Capture the cell that displays the provided text and extract its [X, Y] central coordinate. 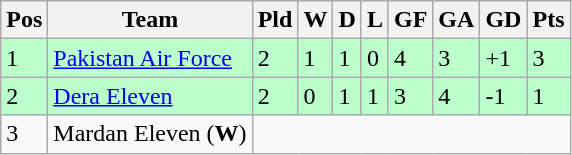
Team [150, 20]
Pakistan Air Force [150, 58]
GF [410, 20]
D [347, 20]
Mardan Eleven (W) [150, 134]
GD [504, 20]
+1 [504, 58]
W [316, 20]
Pts [548, 20]
-1 [504, 96]
Pos [24, 20]
Dera Eleven [150, 96]
GA [456, 20]
L [374, 20]
Pld [275, 20]
